Capture the cell that displays the provided text and extract its [X, Y] central coordinate. 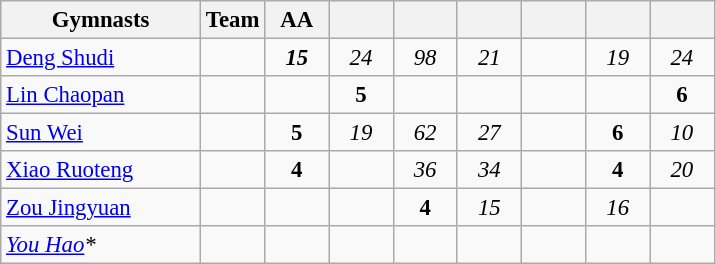
21 [489, 58]
Zou Jingyuan [101, 208]
27 [489, 133]
10 [682, 133]
Lin Chaopan [101, 95]
36 [425, 170]
AA [297, 20]
20 [682, 170]
62 [425, 133]
98 [425, 58]
Sun Wei [101, 133]
Gymnasts [101, 20]
34 [489, 170]
16 [618, 208]
You Hao* [101, 245]
Team [232, 20]
Deng Shudi [101, 58]
Xiao Ruoteng [101, 170]
